Determine the [X, Y] coordinate at the center of the cell enclosing the given text.  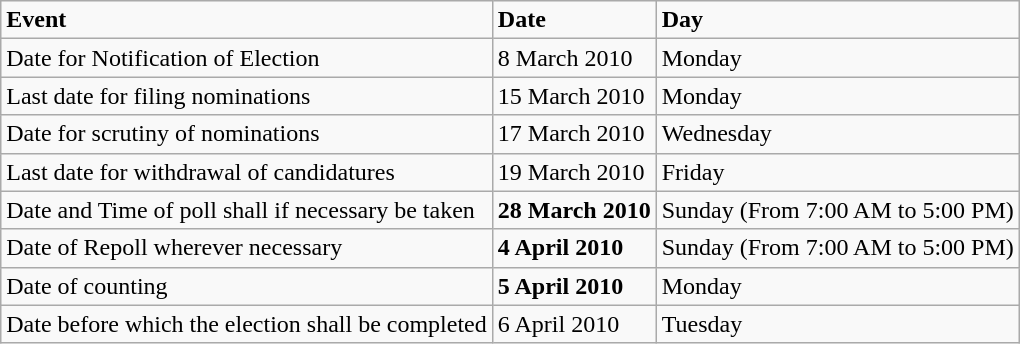
19 March 2010 [574, 172]
Last date for filing nominations [247, 96]
Date before which the election shall be completed [247, 324]
Date of counting [247, 286]
Date of Repoll wherever necessary [247, 248]
6 April 2010 [574, 324]
Event [247, 20]
8 March 2010 [574, 58]
Date for Notification of Election [247, 58]
Friday [838, 172]
Wednesday [838, 134]
Day [838, 20]
4 April 2010 [574, 248]
Date and Time of poll shall if necessary be taken [247, 210]
17 March 2010 [574, 134]
Last date for withdrawal of candidatures [247, 172]
5 April 2010 [574, 286]
15 March 2010 [574, 96]
Tuesday [838, 324]
Date for scrutiny of nominations [247, 134]
Date [574, 20]
28 March 2010 [574, 210]
